From the cell containing the given text, extract its center point as [x, y] coordinate. 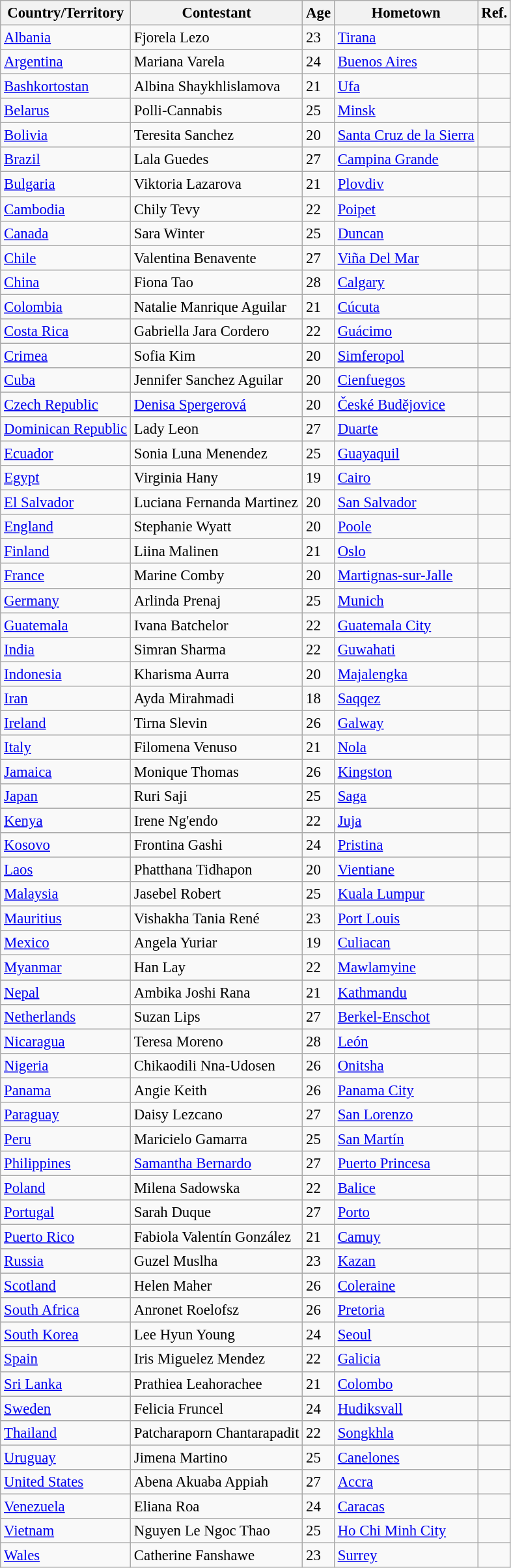
Ruri Saji [217, 796]
Kathmandu [406, 992]
Porto [406, 1212]
Filomena Venuso [217, 748]
Simferopol [406, 356]
Ufa [406, 87]
Luciana Fernanda Martinez [217, 503]
Galway [406, 723]
Poipet [406, 209]
Canada [66, 233]
Pristina [406, 845]
Kuala Lumpur [406, 894]
Sara Winter [217, 233]
Nicaragua [66, 1041]
Kenya [66, 821]
Uruguay [66, 1457]
Contestant [217, 13]
Netherlands [66, 1016]
Polli-Cannabis [217, 111]
Chily Tevy [217, 209]
Denisa Spergerová [217, 404]
Surrey [406, 1555]
Phatthana Tidhapon [217, 870]
Ireland [66, 723]
Fjorela Lezo [217, 38]
Fiona Tao [217, 282]
Thailand [66, 1433]
Jennifer Sanchez Aguilar [217, 380]
Panama City [406, 1090]
Dominican Republic [66, 429]
Lady Leon [217, 429]
Saqqez [406, 699]
South Africa [66, 1310]
Viktoria Lazarova [217, 184]
El Salvador [66, 503]
Duarte [406, 429]
Venezuela [66, 1506]
Paraguay [66, 1115]
Sofia Kim [217, 356]
Buenos Aires [406, 62]
Mawlamyine [406, 968]
Liina Malinen [217, 552]
Monique Thomas [217, 772]
Russia [66, 1261]
Crimea [66, 356]
Anronet Roelofsz [217, 1310]
United States [66, 1482]
Cairo [406, 478]
Coleraine [406, 1286]
Malaysia [66, 894]
Albina Shaykhlislamova [217, 87]
Czech Republic [66, 404]
South Korea [66, 1335]
Galicia [406, 1360]
Jasebel Robert [217, 894]
China [66, 282]
Culiacan [406, 944]
Wales [66, 1555]
Guácimo [406, 331]
Han Lay [217, 968]
Santa Cruz de la Sierra [406, 135]
France [66, 576]
Minsk [406, 111]
Patcharaporn Chantarapadit [217, 1433]
Bulgaria [66, 184]
Prathiea Leahorachee [217, 1384]
Angela Yuriar [217, 944]
Campina Grande [406, 160]
Cambodia [66, 209]
Guwahati [406, 649]
Vientiane [406, 870]
Nguyen Le Ngoc Thao [217, 1531]
Egypt [66, 478]
Italy [66, 748]
Mariana Varela [217, 62]
Songkhla [406, 1433]
Felicia Fruncel [217, 1408]
Belarus [66, 111]
Guatemala [66, 625]
Ivana Batchelor [217, 625]
Peru [66, 1139]
Valentina Benavente [217, 258]
England [66, 527]
Vietnam [66, 1531]
Cúcuta [406, 307]
Eliana Roa [217, 1506]
Kosovo [66, 845]
Ref. [494, 13]
Laos [66, 870]
Pretoria [406, 1310]
Spain [66, 1360]
Guayaquil [406, 454]
Panama [66, 1090]
Calgary [406, 282]
Bashkortostan [66, 87]
Hometown [406, 13]
Iris Miguelez Mendez [217, 1360]
Ambika Joshi Rana [217, 992]
Sri Lanka [66, 1384]
Stephanie Wyatt [217, 527]
Jamaica [66, 772]
Natalie Manrique Aguilar [217, 307]
Mauritius [66, 919]
Milena Sadowska [217, 1188]
Virginia Hany [217, 478]
České Budějovice [406, 404]
Cienfuegos [406, 380]
Canelones [406, 1457]
Vishakha Tania René [217, 919]
Costa Rica [66, 331]
Ho Chi Minh City [406, 1531]
Guatemala City [406, 625]
Philippines [66, 1164]
Berkel-Enschot [406, 1016]
Scotland [66, 1286]
Myanmar [66, 968]
Samantha Bernardo [217, 1164]
Sarah Duque [217, 1212]
Hudiksvall [406, 1408]
Guzel Muslha [217, 1261]
Kingston [406, 772]
Accra [406, 1482]
Teresita Sanchez [217, 135]
San Lorenzo [406, 1115]
Colombo [406, 1384]
Jimena Martino [217, 1457]
Japan [66, 796]
Helen Maher [217, 1286]
Munich [406, 600]
Maricielo Gamarra [217, 1139]
Tirana [406, 38]
Fabiola Valentín González [217, 1237]
Puerto Rico [66, 1237]
Finland [66, 552]
Camuy [406, 1237]
Caracas [406, 1506]
Marine Comby [217, 576]
Argentina [66, 62]
Nola [406, 748]
San Salvador [406, 503]
Port Louis [406, 919]
Seoul [406, 1335]
Mexico [66, 944]
Kazan [406, 1261]
Oslo [406, 552]
Bolivia [66, 135]
Frontina Gashi [217, 845]
Iran [66, 699]
Ecuador [66, 454]
Onitsha [406, 1065]
Tirna Slevin [217, 723]
San Martín [406, 1139]
Kharisma Aurra [217, 674]
Albania [66, 38]
Martignas-sur-Jalle [406, 576]
Juja [406, 821]
Viña Del Mar [406, 258]
Saga [406, 796]
Arlinda Prenaj [217, 600]
Brazil [66, 160]
Irene Ng'endo [217, 821]
Sweden [66, 1408]
Gabriella Jara Cordero [217, 331]
Plovdiv [406, 184]
Colombia [66, 307]
Suzan Lips [217, 1016]
Ayda Mirahmadi [217, 699]
Cuba [66, 380]
Sonia Luna Menendez [217, 454]
Duncan [406, 233]
Poole [406, 527]
Abena Akuaba Appiah [217, 1482]
Daisy Lezcano [217, 1115]
Balice [406, 1188]
Age [319, 13]
Germany [66, 600]
Country/Territory [66, 13]
Catherine Fanshawe [217, 1555]
Chile [66, 258]
Simran Sharma [217, 649]
Angie Keith [217, 1090]
Poland [66, 1188]
Nepal [66, 992]
Lala Guedes [217, 160]
Nigeria [66, 1065]
Portugal [66, 1212]
Indonesia [66, 674]
India [66, 649]
Lee Hyun Young [217, 1335]
Majalengka [406, 674]
Puerto Princesa [406, 1164]
León [406, 1041]
18 [319, 699]
Teresa Moreno [217, 1041]
Chikaodili Nna-Udosen [217, 1065]
